Extract the [X, Y] coordinate from the center of the cell holding the provided text.  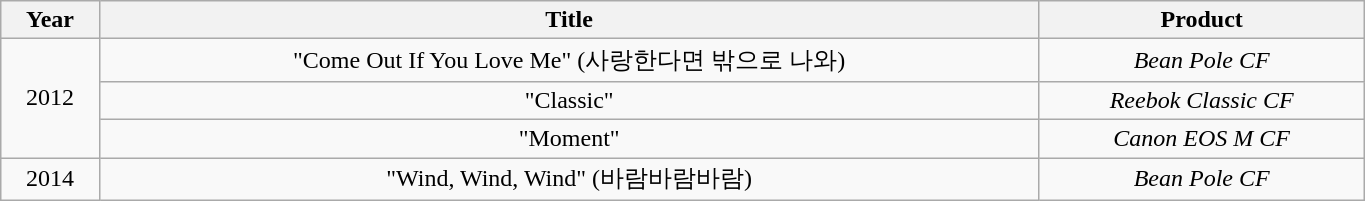
"Wind, Wind, Wind" (바람바람바람) [569, 180]
"Moment" [569, 138]
Title [569, 20]
Reebok Classic CF [1202, 100]
Product [1202, 20]
2014 [50, 180]
"Classic" [569, 100]
Canon EOS M CF [1202, 138]
Year [50, 20]
"Come Out If You Love Me" (사랑한다면 밖으로 나와) [569, 60]
2012 [50, 98]
